For the text-containing cell, return its midpoint in (x, y) coordinate format. 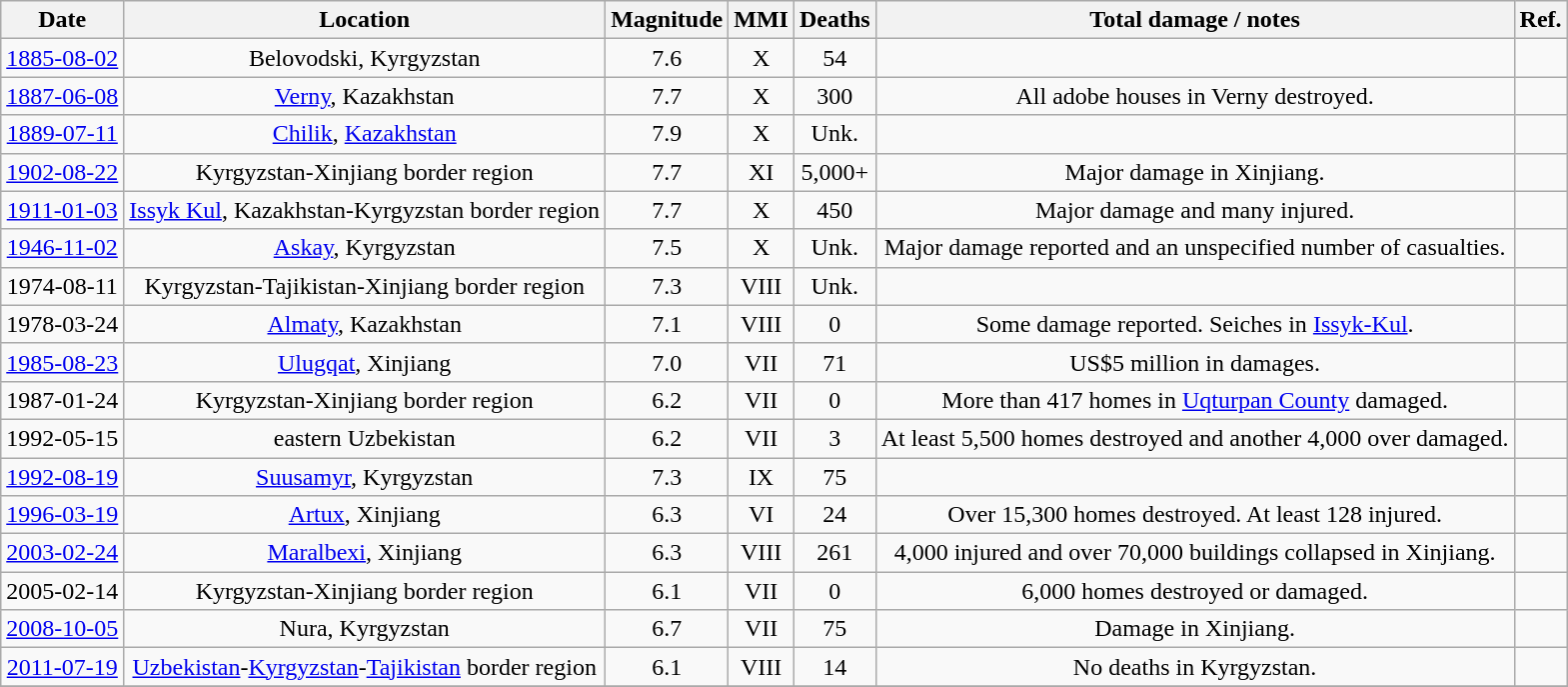
Total damage / notes (1195, 20)
1978-03-24 (62, 324)
US$5 million in damages. (1195, 362)
IX (762, 477)
5,000+ (834, 172)
Chilik, Kazakhstan (365, 134)
MMI (762, 20)
Kyrgyzstan-Tajikistan-Xinjiang border region (365, 286)
7.5 (668, 248)
1902-08-22 (62, 172)
Ulugqat, Xinjiang (365, 362)
1974-08-11 (62, 286)
1985-08-23 (62, 362)
2011-07-19 (62, 667)
Location (365, 20)
Belovodski, Kyrgyzstan (365, 58)
450 (834, 210)
eastern Uzbekistan (365, 438)
Deaths (834, 20)
Nura, Kyrgyzstan (365, 629)
Uzbekistan-Kyrgyzstan-Tajikistan border region (365, 667)
Issyk Kul, Kazakhstan-Kyrgyzstan border region (365, 210)
7.9 (668, 134)
VI (762, 515)
Damage in Xinjiang. (1195, 629)
24 (834, 515)
Date (62, 20)
1885-08-02 (62, 58)
1996-03-19 (62, 515)
1911-01-03 (62, 210)
1887-06-08 (62, 96)
1987-01-24 (62, 400)
2005-02-14 (62, 591)
More than 417 homes in Uqturpan County damaged. (1195, 400)
XI (762, 172)
54 (834, 58)
Major damage reported and an unspecified number of casualties. (1195, 248)
7.0 (668, 362)
Magnitude (668, 20)
3 (834, 438)
Major damage and many injured. (1195, 210)
6.7 (668, 629)
1946-11-02 (62, 248)
1889-07-11 (62, 134)
Ref. (1541, 20)
At least 5,500 homes destroyed and another 4,000 over damaged. (1195, 438)
2008-10-05 (62, 629)
Over 15,300 homes destroyed. At least 128 injured. (1195, 515)
7.1 (668, 324)
Verny, Kazakhstan (365, 96)
Almaty, Kazakhstan (365, 324)
1992-05-15 (62, 438)
Maralbexi, Xinjiang (365, 553)
Major damage in Xinjiang. (1195, 172)
Suusamyr, Kyrgyzstan (365, 477)
Some damage reported. Seiches in Issyk-Kul. (1195, 324)
Askay, Kyrgyzstan (365, 248)
261 (834, 553)
71 (834, 362)
7.6 (668, 58)
300 (834, 96)
All adobe houses in Verny destroyed. (1195, 96)
No deaths in Kyrgyzstan. (1195, 667)
6,000 homes destroyed or damaged. (1195, 591)
4,000 injured and over 70,000 buildings collapsed in Xinjiang. (1195, 553)
1992-08-19 (62, 477)
14 (834, 667)
Artux, Xinjiang (365, 515)
2003-02-24 (62, 553)
